Find where the given text appears and provide that cell's center as [x, y] coordinate. 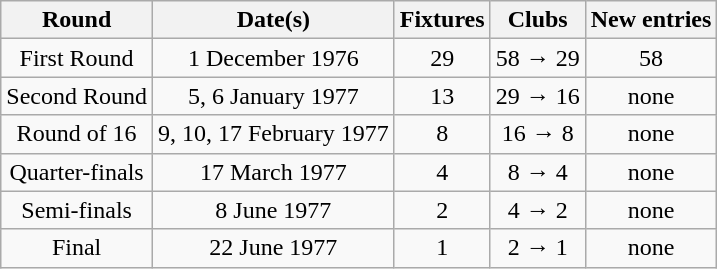
13 [442, 96]
2 [442, 210]
29 → 16 [538, 96]
Final [77, 248]
Round [77, 20]
1 December 1976 [273, 58]
4 → 2 [538, 210]
58 → 29 [538, 58]
4 [442, 172]
58 [651, 58]
Quarter-finals [77, 172]
5, 6 January 1977 [273, 96]
8 June 1977 [273, 210]
17 March 1977 [273, 172]
Date(s) [273, 20]
9, 10, 17 February 1977 [273, 134]
2 → 1 [538, 248]
22 June 1977 [273, 248]
16 → 8 [538, 134]
Semi-finals [77, 210]
Round of 16 [77, 134]
1 [442, 248]
Fixtures [442, 20]
29 [442, 58]
Second Round [77, 96]
8 [442, 134]
First Round [77, 58]
Clubs [538, 20]
8 → 4 [538, 172]
New entries [651, 20]
